Capture the cell that displays the provided text and extract its [x, y] central coordinate. 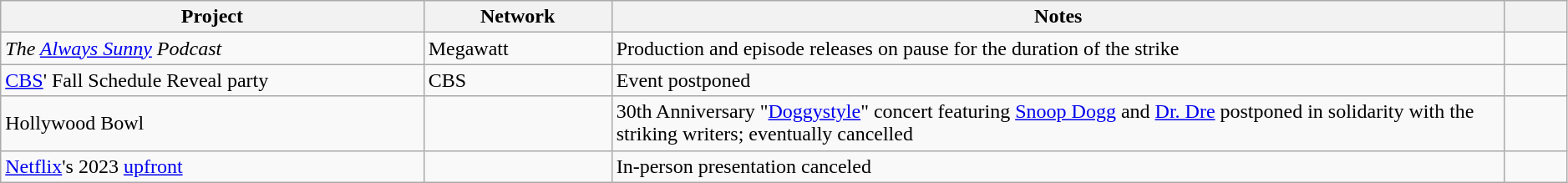
CBS [518, 80]
Project [212, 17]
In-person presentation canceled [1058, 166]
Megawatt [518, 48]
Hollywood Bowl [212, 124]
30th Anniversary "Doggystyle" concert featuring Snoop Dogg and Dr. Dre postponed in solidarity with the striking writers; eventually cancelled [1058, 124]
Production and episode releases on pause for the duration of the strike [1058, 48]
CBS' Fall Schedule Reveal party [212, 80]
Network [518, 17]
The Always Sunny Podcast [212, 48]
Notes [1058, 17]
Netflix's 2023 upfront [212, 166]
Event postponed [1058, 80]
